Extract the [x, y] coordinate from the center of the cell holding the provided text.  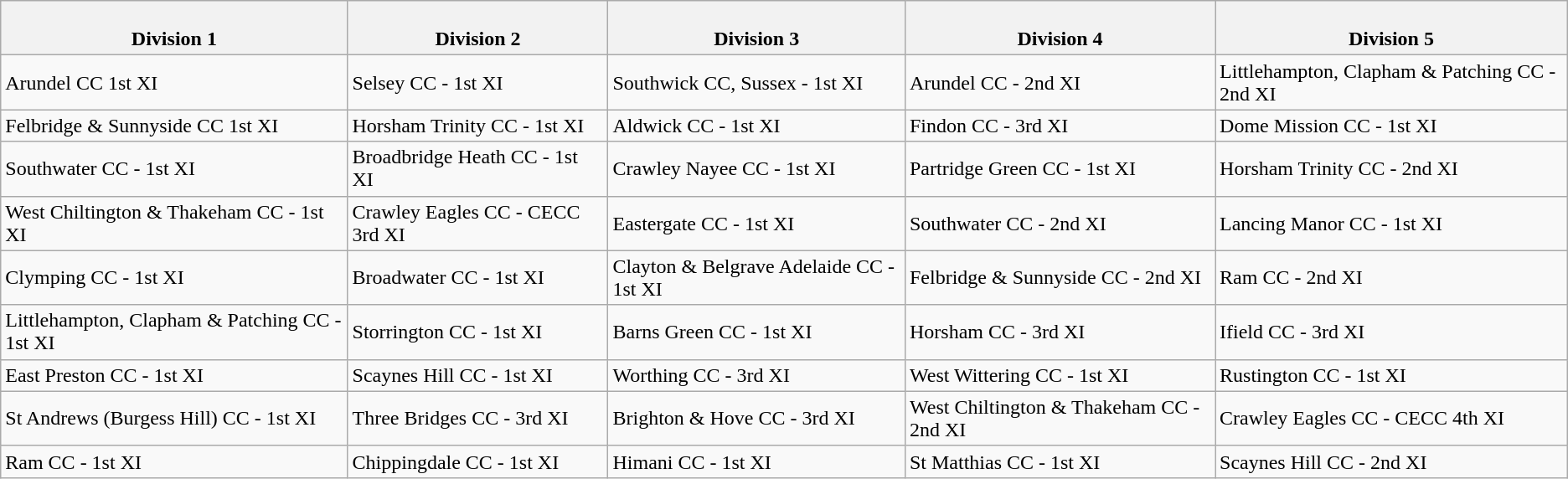
Barns Green CC - 1st XI [757, 332]
Selsey CC - 1st XI [477, 82]
Himani CC - 1st XI [757, 461]
St Matthias CC - 1st XI [1060, 461]
Brighton & Hove CC - 3rd XI [757, 419]
Clayton & Belgrave Adelaide CC - 1st XI [757, 278]
Three Bridges CC - 3rd XI [477, 419]
Chippingdale CC - 1st XI [477, 461]
Ram CC - 2nd XI [1392, 278]
Eastergate CC - 1st XI [757, 223]
Division 2 [477, 28]
Littlehampton, Clapham & Patching CC - 1st XI [174, 332]
Arundel CC - 2nd XI [1060, 82]
West Chiltington & Thakeham CC - 1st XI [174, 223]
West Wittering CC - 1st XI [1060, 375]
Broadwater CC - 1st XI [477, 278]
Findon CC - 3rd XI [1060, 126]
Storrington CC - 1st XI [477, 332]
Crawley Eagles CC - CECC 4th XI [1392, 419]
Rustington CC - 1st XI [1392, 375]
Ifield CC - 3rd XI [1392, 332]
Horsham Trinity CC - 1st XI [477, 126]
Littlehampton, Clapham & Patching CC - 2nd XI [1392, 82]
Worthing CC - 3rd XI [757, 375]
Southwater CC - 2nd XI [1060, 223]
Lancing Manor CC - 1st XI [1392, 223]
West Chiltington & Thakeham CC - 2nd XI [1060, 419]
Felbridge & Sunnyside CC - 2nd XI [1060, 278]
Crawley Eagles CC - CECC 3rd XI [477, 223]
Southwater CC - 1st XI [174, 169]
Horsham Trinity CC - 2nd XI [1392, 169]
St Andrews (Burgess Hill) CC - 1st XI [174, 419]
East Preston CC - 1st XI [174, 375]
Aldwick CC - 1st XI [757, 126]
Partridge Green CC - 1st XI [1060, 169]
Broadbridge Heath CC - 1st XI [477, 169]
Felbridge & Sunnyside CC 1st XI [174, 126]
Division 5 [1392, 28]
Crawley Nayee CC - 1st XI [757, 169]
Scaynes Hill CC - 1st XI [477, 375]
Division 1 [174, 28]
Scaynes Hill CC - 2nd XI [1392, 461]
Southwick CC, Sussex - 1st XI [757, 82]
Clymping CC - 1st XI [174, 278]
Division 4 [1060, 28]
Dome Mission CC - 1st XI [1392, 126]
Ram CC - 1st XI [174, 461]
Horsham CC - 3rd XI [1060, 332]
Division 3 [757, 28]
Arundel CC 1st XI [174, 82]
